Find where the given text appears and provide that cell's center as (x, y) coordinate. 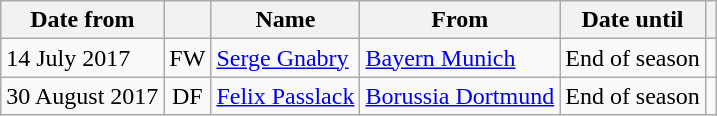
Felix Passlack (286, 96)
Name (286, 20)
Date until (633, 20)
FW (188, 58)
Date from (82, 20)
Serge Gnabry (286, 58)
Borussia Dortmund (460, 96)
DF (188, 96)
Bayern Munich (460, 58)
30 August 2017 (82, 96)
From (460, 20)
14 July 2017 (82, 58)
